Provide the [X, Y] coordinate of the cell's center where the given text is located.  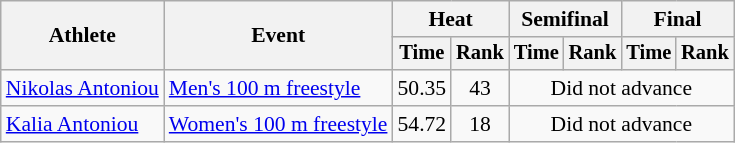
43 [480, 88]
18 [480, 124]
Athlete [82, 36]
Men's 100 m freestyle [278, 88]
Nikolas Antoniou [82, 88]
Final [677, 19]
54.72 [422, 124]
Event [278, 36]
Semifinal [565, 19]
Kalia Antoniou [82, 124]
50.35 [422, 88]
Heat [450, 19]
Women's 100 m freestyle [278, 124]
